Output the [x, y] coordinate of the center of the cell containing the given text.  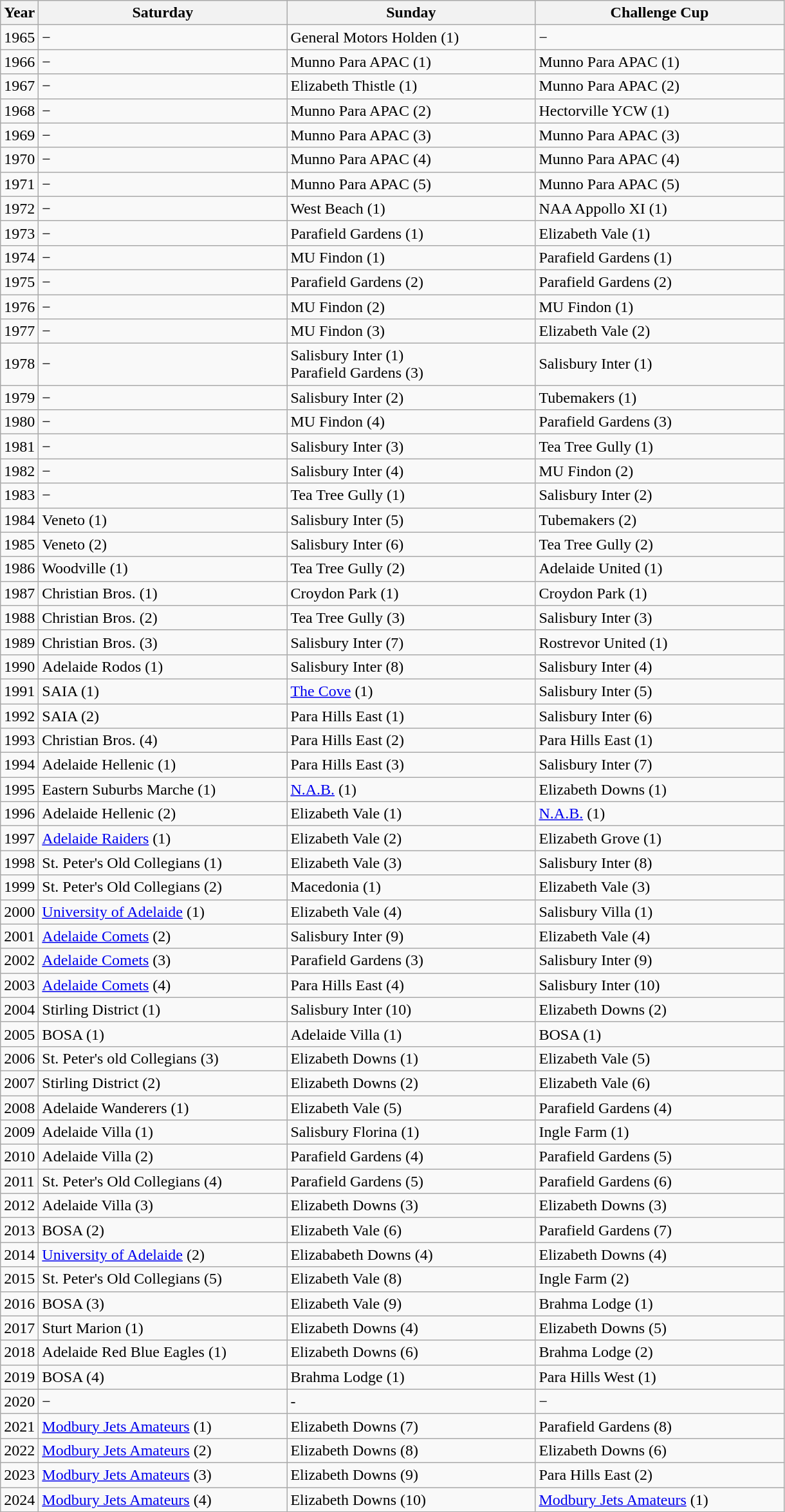
1985 [19, 544]
1975 [19, 282]
Ingle Farm (2) [660, 1279]
2023 [19, 1475]
1981 [19, 447]
2022 [19, 1450]
Brahma Lodge (2) [660, 1352]
Adelaide Comets (4) [163, 985]
St. Peter's old Collegians (3) [163, 1058]
Parafield Gardens (7) [660, 1230]
Stirling District (1) [163, 1010]
Adelaide Rodos (1) [163, 667]
1965 [19, 37]
2004 [19, 1010]
University of Adelaide (1) [163, 912]
1993 [19, 741]
2006 [19, 1058]
Adelaide Hellenic (1) [163, 765]
2024 [19, 1500]
1982 [19, 471]
1978 [19, 364]
2019 [19, 1377]
1973 [19, 233]
St. Peter's Old Collegians (5) [163, 1279]
St. Peter's Old Collegians (1) [163, 863]
Rostrevor United (1) [660, 642]
1977 [19, 331]
Christian Bros. (4) [163, 741]
2000 [19, 912]
Hectorville YCW (1) [660, 111]
Modbury Jets Amateurs (2) [163, 1450]
Saturday [163, 13]
1967 [19, 86]
1966 [19, 62]
Elizabeth Downs (8) [411, 1450]
Adelaide Red Blue Eagles (1) [163, 1352]
SAIA (1) [163, 691]
SAIA (2) [163, 716]
Veneto (2) [163, 544]
2021 [19, 1426]
2012 [19, 1206]
Tea Tree Gully (3) [411, 618]
Christian Bros. (2) [163, 618]
Sunday [411, 13]
Tubemakers (1) [660, 398]
1992 [19, 716]
1995 [19, 789]
2001 [19, 936]
1986 [19, 569]
Stirling District (2) [163, 1083]
St. Peter's Old Collegians (2) [163, 887]
Christian Bros. (1) [163, 593]
Adelaide Villa (3) [163, 1206]
1991 [19, 691]
Elizabeth Vale (8) [411, 1279]
1980 [19, 422]
MU Findon (3) [411, 331]
St. Peter's Old Collegians (4) [163, 1181]
MU Findon (4) [411, 422]
2005 [19, 1034]
2016 [19, 1304]
Elizababeth Downs (4) [411, 1255]
2007 [19, 1083]
1984 [19, 520]
General Motors Holden (1) [411, 37]
2017 [19, 1328]
1969 [19, 135]
Modbury Jets Amateurs (3) [163, 1475]
Ingle Farm (1) [660, 1132]
1998 [19, 863]
BOSA (4) [163, 1377]
Elizabeth Grove (1) [660, 838]
Salisbury Villa (1) [660, 912]
- [411, 1401]
NAA Appollo XI (1) [660, 208]
1979 [19, 398]
Elizabeth Downs (10) [411, 1500]
1996 [19, 814]
Elizabeth Downs (7) [411, 1426]
1971 [19, 184]
BOSA (3) [163, 1304]
2002 [19, 961]
Elizabeth Downs (9) [411, 1475]
Woodville (1) [163, 569]
1972 [19, 208]
The Cove (1) [411, 691]
2014 [19, 1255]
2015 [19, 1279]
Para Hills East (3) [411, 765]
Salisbury Florina (1) [411, 1132]
Adelaide Comets (3) [163, 961]
1968 [19, 111]
2011 [19, 1181]
Tubemakers (2) [660, 520]
Eastern Suburbs Marche (1) [163, 789]
1997 [19, 838]
Adelaide Villa (2) [163, 1157]
Modbury Jets Amateurs (4) [163, 1500]
BOSA (2) [163, 1230]
2003 [19, 985]
2020 [19, 1401]
Parafield Gardens (6) [660, 1181]
1970 [19, 160]
1989 [19, 642]
Adelaide United (1) [660, 569]
Sturt Marion (1) [163, 1328]
1983 [19, 495]
University of Adelaide (2) [163, 1255]
2009 [19, 1132]
Parafield Gardens (8) [660, 1426]
1994 [19, 765]
Para Hills West (1) [660, 1377]
Macedonia (1) [411, 887]
1999 [19, 887]
Adelaide Hellenic (2) [163, 814]
Para Hills East (4) [411, 985]
Salisbury Inter (1) [660, 364]
Christian Bros. (3) [163, 642]
Elizabeth Vale (9) [411, 1304]
1988 [19, 618]
1987 [19, 593]
1974 [19, 257]
1976 [19, 307]
Salisbury Inter (1)Parafield Gardens (3) [411, 364]
Elizabeth Thistle (1) [411, 86]
2018 [19, 1352]
2010 [19, 1157]
Elizabeth Downs (5) [660, 1328]
1990 [19, 667]
Challenge Cup [660, 13]
West Beach (1) [411, 208]
Adelaide Comets (2) [163, 936]
Adelaide Raiders (1) [163, 838]
2013 [19, 1230]
2008 [19, 1107]
Veneto (1) [163, 520]
Year [19, 13]
Adelaide Wanderers (1) [163, 1107]
